Find where the given text appears and provide that cell's center as [X, Y] coordinate. 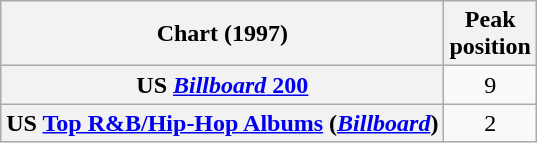
9 [490, 85]
Peak position [490, 34]
US Billboard 200 [222, 85]
2 [490, 123]
Chart (1997) [222, 34]
US Top R&B/Hip-Hop Albums (Billboard) [222, 123]
